Return (X, Y) of the center of cell containing provided text 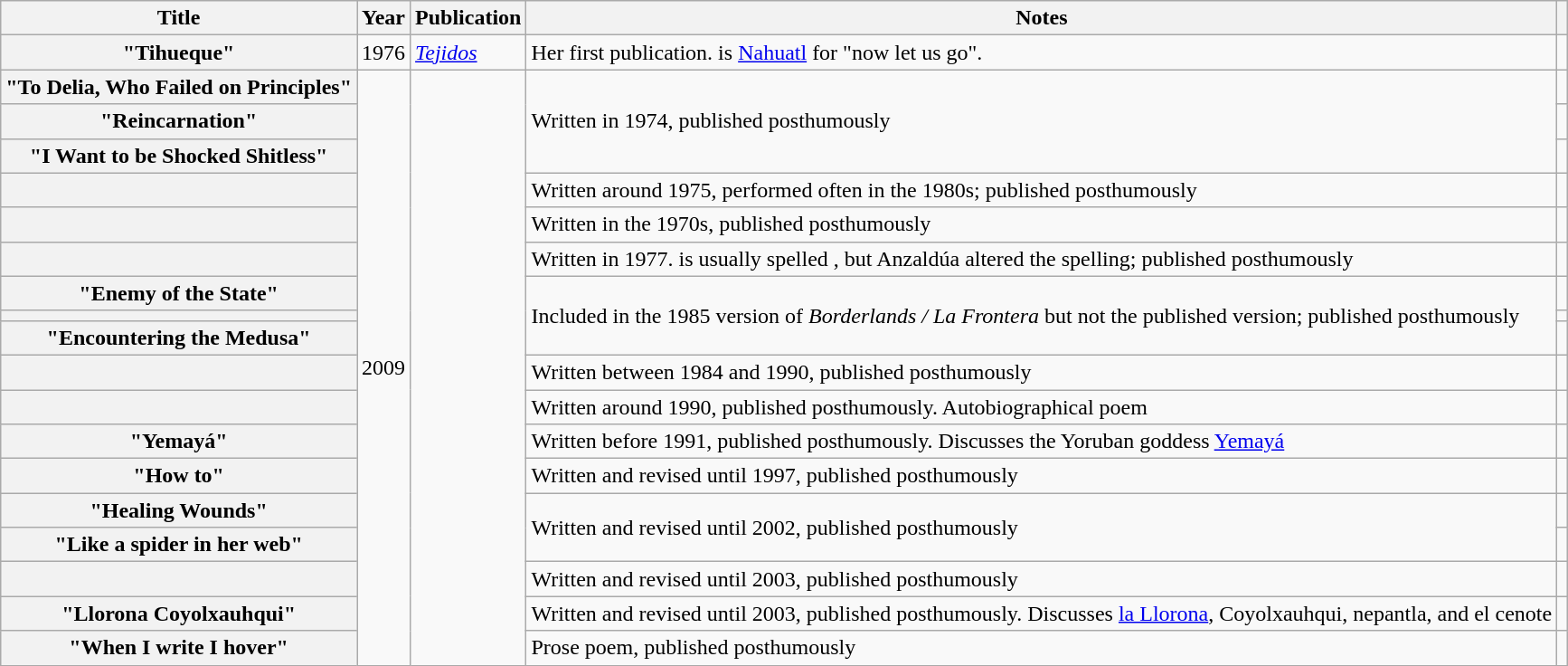
Written in 1974, published posthumously (1042, 121)
Written in 1977. is usually spelled , but Anzaldúa altered the spelling; published posthumously (1042, 259)
Written around 1990, published posthumously. Autobiographical poem (1042, 406)
"Healing Wounds" (179, 510)
Written and revised until 1997, published posthumously (1042, 476)
"How to" (179, 476)
Written in the 1970s, published posthumously (1042, 224)
"I Want to be Shocked Shitless" (179, 156)
Written before 1991, published posthumously. Discusses the Yoruban goddess Yemayá (1042, 442)
Publication (468, 18)
"Like a spider in her web" (179, 545)
"Llorona Coyolxauhqui" (179, 614)
"Yemayá" (179, 442)
Notes (1042, 18)
"When I write I hover" (179, 648)
Her first publication. is Nahuatl for "now let us go". (1042, 52)
"To Delia, Who Failed on Principles" (179, 87)
"Encountering the Medusa" (179, 338)
1976 (383, 52)
"Tihueque" (179, 52)
Title (179, 18)
Written between 1984 and 1990, published posthumously (1042, 372)
Tejidos (468, 52)
Written and revised until 2002, published posthumously (1042, 528)
2009 (383, 367)
Written and revised until 2003, published posthumously (1042, 579)
Written around 1975, performed often in the 1980s; published posthumously (1042, 190)
Prose poem, published posthumously (1042, 648)
"Enemy of the State" (179, 293)
Year (383, 18)
Written and revised until 2003, published posthumously. Discusses la Llorona, Coyolxauhqui, nepantla, and el cenote (1042, 614)
Included in the 1985 version of Borderlands / La Frontera but not the published version; published posthumously (1042, 315)
"Reincarnation" (179, 121)
